Provide the (x, y) coordinate of the cell's center where the given text is located.  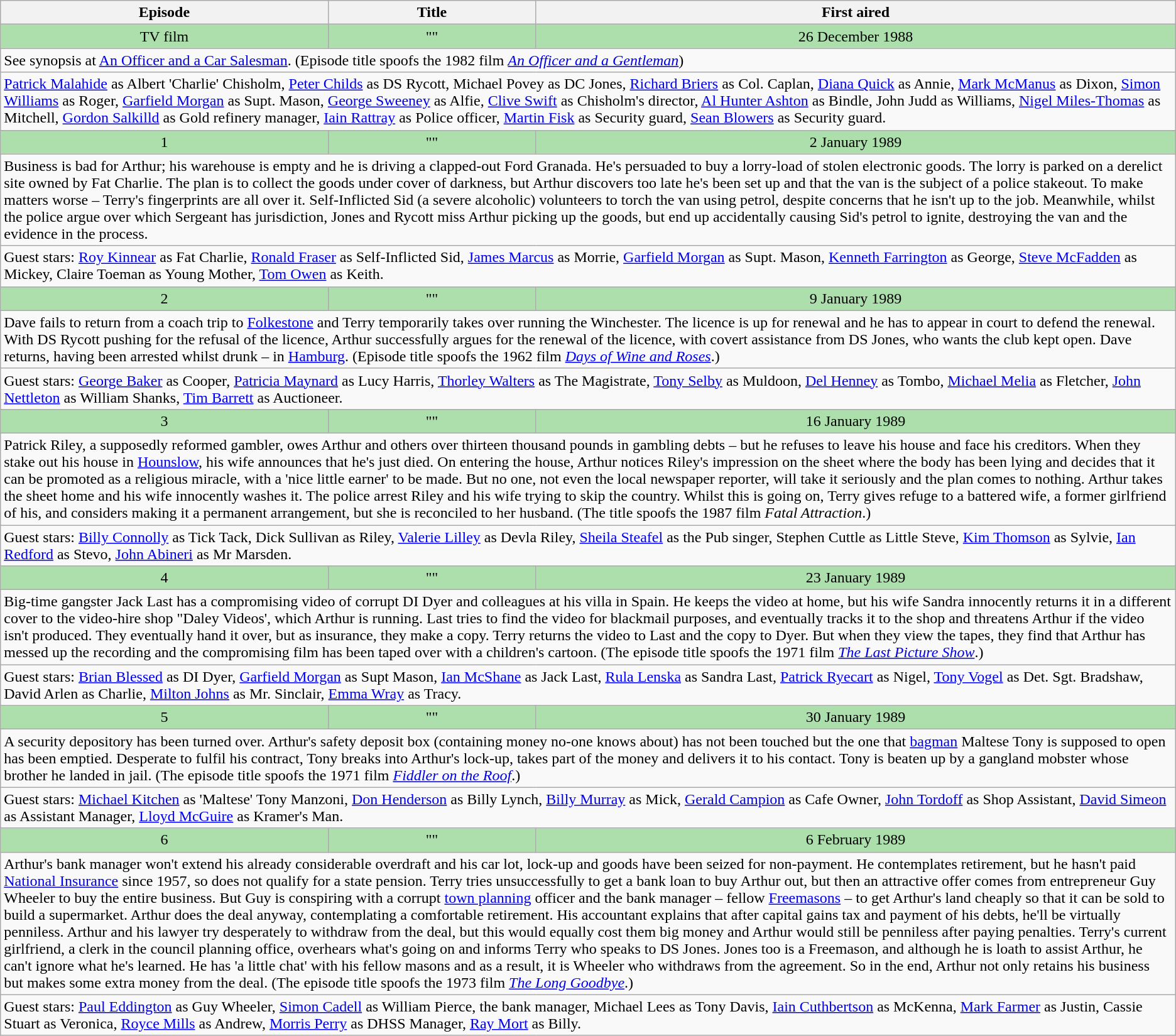
3 (165, 421)
6 February 1989 (856, 840)
23 January 1989 (856, 578)
30 January 1989 (856, 717)
First aired (856, 13)
TV film (165, 36)
16 January 1989 (856, 421)
6 (165, 840)
4 (165, 578)
5 (165, 717)
2 January 1989 (856, 142)
9 January 1989 (856, 298)
26 December 1988 (856, 36)
2 (165, 298)
See synopsis at An Officer and a Car Salesman. (Episode title spoofs the 1982 film An Officer and a Gentleman) (588, 60)
1 (165, 142)
Episode (165, 13)
Title (432, 13)
